Detect which cell encompasses the target text, then output its (x, y) center coordinate. 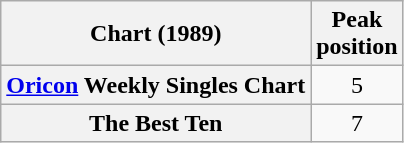
Peakposition (357, 34)
Chart (1989) (156, 34)
5 (357, 85)
The Best Ten (156, 123)
Oricon Weekly Singles Chart (156, 85)
7 (357, 123)
